Identify which cell holds the provided text, then report its (x, y) central coordinate. 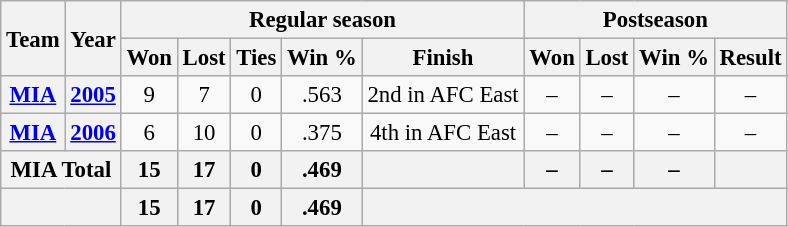
2006 (93, 133)
Ties (256, 58)
4th in AFC East (443, 133)
6 (149, 133)
7 (204, 95)
Team (33, 38)
Finish (443, 58)
.563 (322, 95)
Postseason (656, 20)
9 (149, 95)
2005 (93, 95)
10 (204, 133)
.375 (322, 133)
Result (750, 58)
MIA Total (61, 170)
2nd in AFC East (443, 95)
Year (93, 38)
Regular season (322, 20)
